Find where the given text appears and provide that cell's center as (x, y) coordinate. 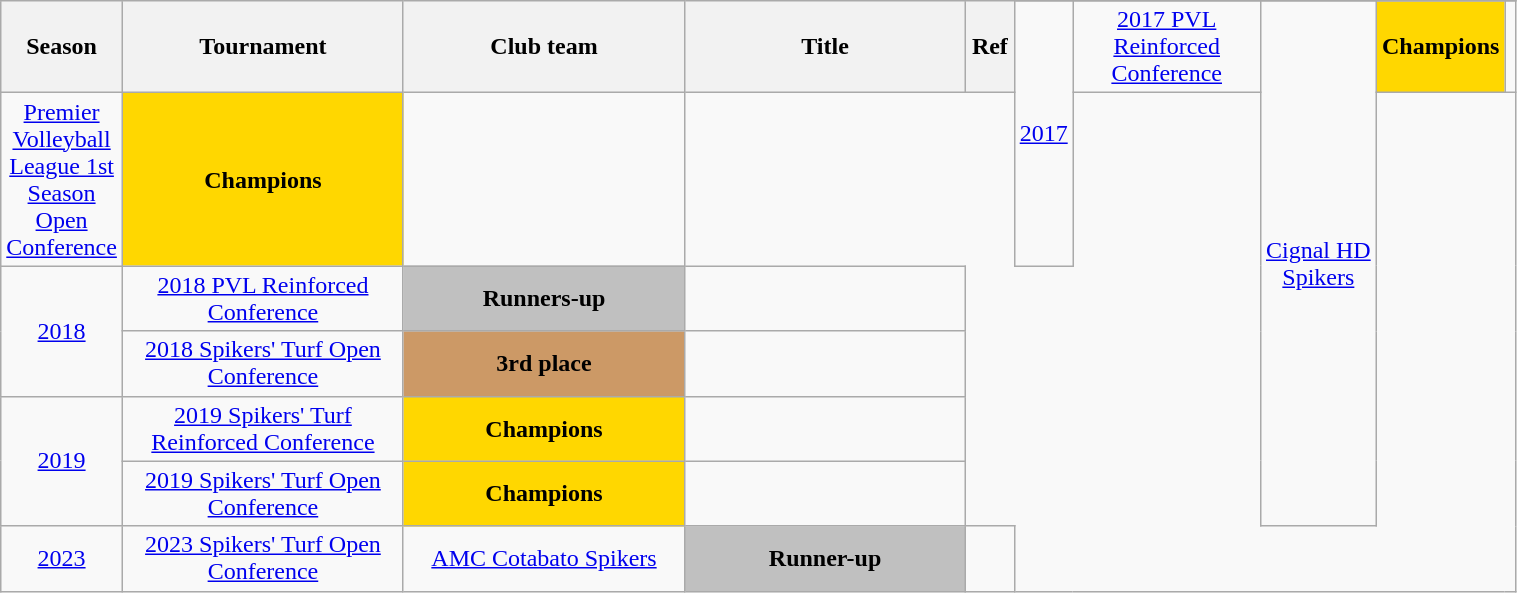
Ref (990, 47)
Title (826, 47)
2018 (62, 331)
2017 PVL Reinforced Conference (1166, 47)
Premier Volleyball League 1st Season Open Conference (62, 180)
AMC Cotabato Spikers (544, 558)
Runners-up (544, 298)
3rd place (544, 364)
2019 Spikers' Turf Reinforced Conference (262, 428)
2017 (1044, 134)
Cignal HD Spikers (1318, 264)
2018 PVL Reinforced Conference (262, 298)
2019 Spikers' Turf Open Conference (262, 494)
2023 (62, 558)
2018 Spikers' Turf Open Conference (262, 364)
Club team (544, 47)
Season (62, 47)
2023 Spikers' Turf Open Conference (262, 558)
Tournament (262, 47)
Runner-up (826, 558)
2019 (62, 461)
